From the cell containing the given text, extract its center point as (x, y) coordinate. 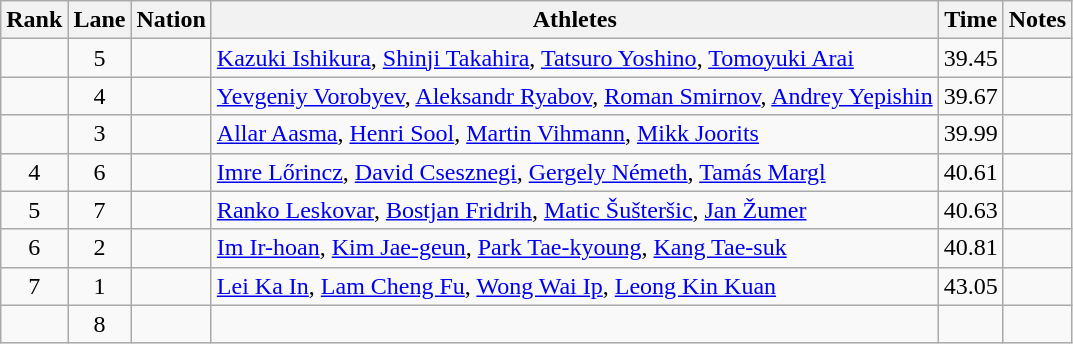
8 (100, 324)
Lei Ka In, Lam Cheng Fu, Wong Wai Ip, Leong Kin Kuan (574, 286)
2 (100, 248)
Allar Aasma, Henri Sool, Martin Vihmann, Mikk Joorits (574, 134)
Imre Lőrincz, David Csesznegi, Gergely Németh, Tamás Margl (574, 172)
40.81 (970, 248)
Time (970, 20)
Kazuki Ishikura, Shinji Takahira, Tatsuro Yoshino, Tomoyuki Arai (574, 58)
Lane (100, 20)
39.67 (970, 96)
43.05 (970, 286)
1 (100, 286)
39.45 (970, 58)
40.63 (970, 210)
40.61 (970, 172)
Ranko Leskovar, Bostjan Fridrih, Matic Šušteršic, Jan Žumer (574, 210)
Yevgeniy Vorobyev, Aleksandr Ryabov, Roman Smirnov, Andrey Yepishin (574, 96)
Im Ir-hoan, Kim Jae-geun, Park Tae-kyoung, Kang Tae-suk (574, 248)
Nation (171, 20)
Notes (1037, 20)
39.99 (970, 134)
3 (100, 134)
Athletes (574, 20)
Rank (34, 20)
